Output the [X, Y] coordinate of the center of the cell containing the given text.  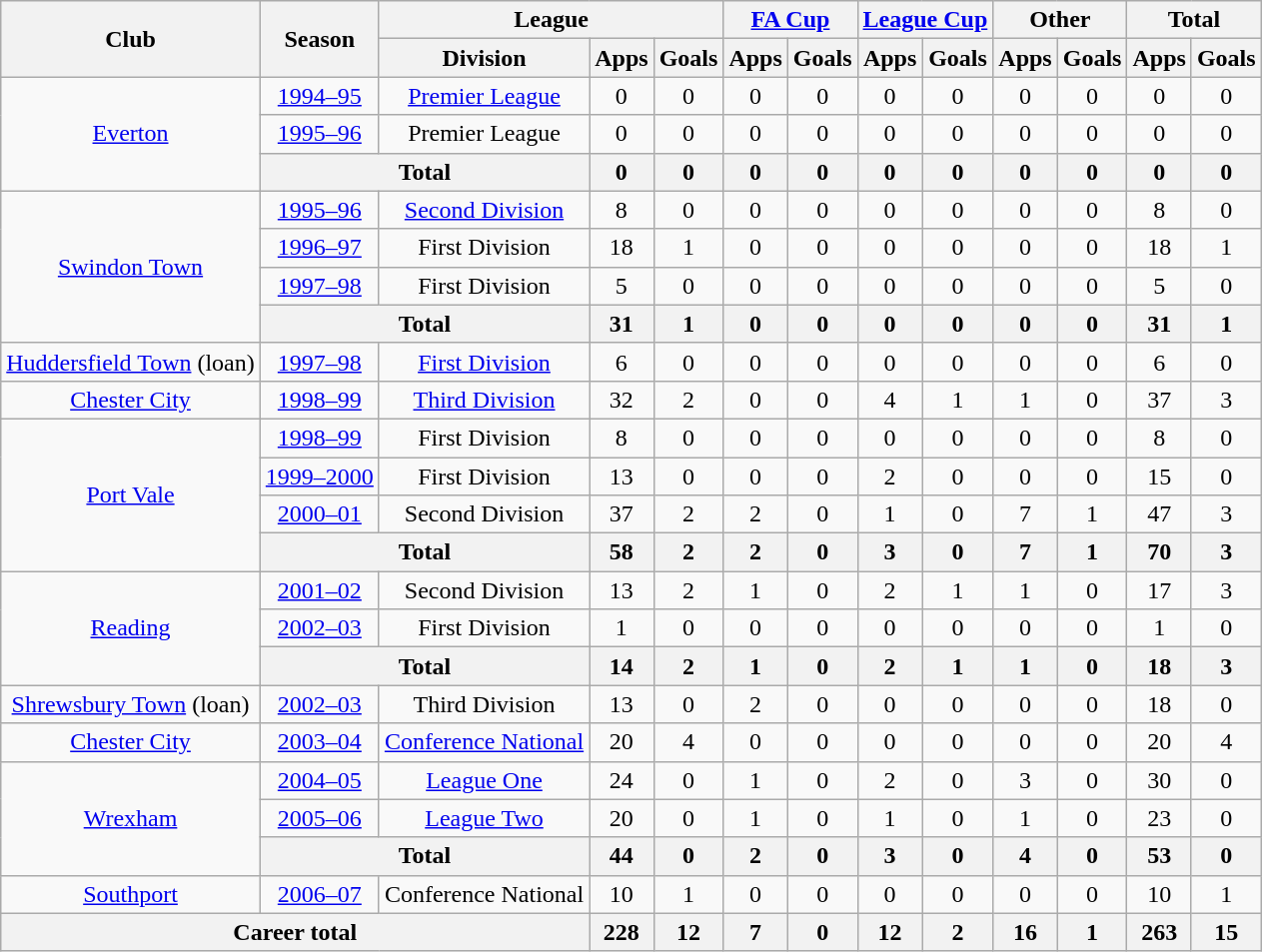
Southport [131, 894]
16 [1025, 932]
1999–2000 [320, 476]
1994–95 [320, 96]
53 [1159, 856]
Huddersfield Town (loan) [131, 362]
League Cup [925, 20]
FA Cup [790, 20]
2000–01 [320, 514]
14 [622, 666]
League One [484, 780]
58 [622, 552]
Everton [131, 134]
Season [320, 39]
2004–05 [320, 780]
30 [1159, 780]
263 [1159, 932]
1996–97 [320, 248]
Career total [296, 932]
Wrexham [131, 818]
24 [622, 780]
70 [1159, 552]
2006–07 [320, 894]
23 [1159, 818]
Swindon Town [131, 267]
47 [1159, 514]
32 [622, 400]
Shrewsbury Town (loan) [131, 704]
228 [622, 932]
Club [131, 39]
Reading [131, 628]
17 [1159, 590]
League [551, 20]
2003–04 [320, 742]
Port Vale [131, 494]
Division [484, 58]
44 [622, 856]
Other [1060, 20]
2005–06 [320, 818]
League Two [484, 818]
2001–02 [320, 590]
